Capture the cell that displays the provided text and extract its (x, y) central coordinate. 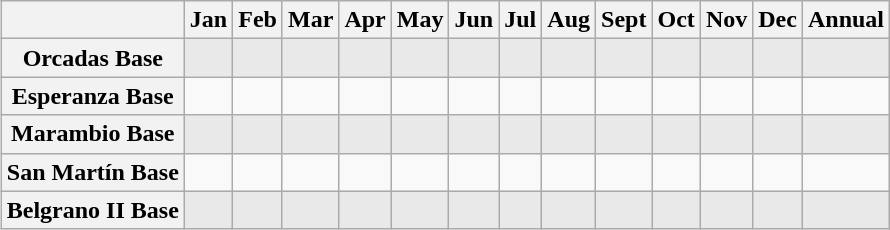
Jun (474, 20)
Oct (676, 20)
Mar (310, 20)
Apr (365, 20)
Sept (624, 20)
Aug (569, 20)
May (420, 20)
Orcadas Base (92, 58)
Jan (208, 20)
Dec (778, 20)
San Martín Base (92, 172)
Annual (846, 20)
Belgrano II Base (92, 210)
Esperanza Base (92, 96)
Marambio Base (92, 134)
Jul (520, 20)
Feb (258, 20)
Nov (726, 20)
